Identify which cell holds the provided text, then report its [X, Y] central coordinate. 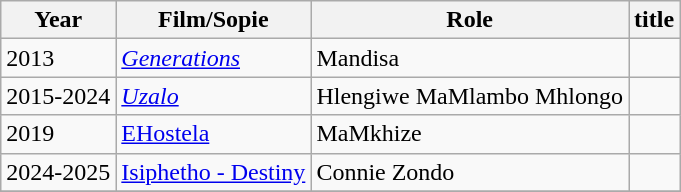
Generations [214, 58]
Mandisa [470, 58]
2019 [58, 134]
Role [470, 20]
Uzalo [214, 96]
Film/Sopie [214, 20]
Connie Zondo [470, 172]
MaMkhize [470, 134]
EHostela [214, 134]
Hlengiwe MaMlambo Mhlongo [470, 96]
2024-2025 [58, 172]
Isiphetho - Destiny [214, 172]
title [654, 20]
2015-2024 [58, 96]
Year [58, 20]
2013 [58, 58]
